Detect which cell encompasses the target text, then output its (X, Y) center coordinate. 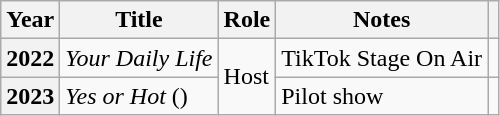
Title (139, 20)
Year (30, 20)
Pilot show (382, 96)
Your Daily Life (139, 58)
Yes or Hot () (139, 96)
TikTok Stage On Air (382, 58)
Role (247, 20)
Notes (382, 20)
2023 (30, 96)
Host (247, 77)
2022 (30, 58)
